Return the [x, y] coordinate for the center point of the cell that contains the specified text.  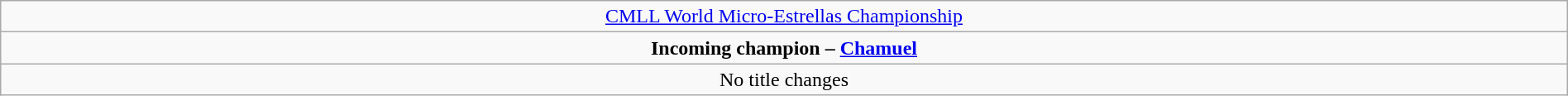
CMLL World Micro-Estrellas Championship [784, 17]
Incoming champion – Chamuel [784, 48]
No title changes [784, 79]
